Pinpoint the cell where the given text exists, returning its (X, Y) midpoint coordinate. 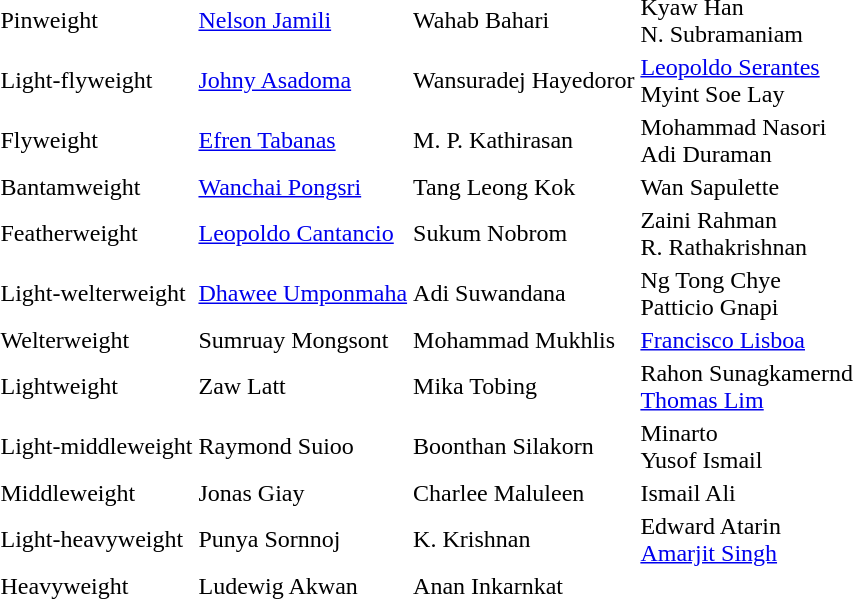
Jonas Giay (303, 493)
Mohammad Mukhlis (524, 340)
Tang Leong Kok (524, 187)
Efren Tabanas (303, 140)
Adi Suwandana (524, 294)
Dhawee Umponmaha (303, 294)
Wansuradej Hayedoror (524, 80)
Zaw Latt (303, 386)
Sukum Nobrom (524, 234)
Wanchai Pongsri (303, 187)
Charlee Maluleen (524, 493)
Raymond Suioo (303, 446)
Leopoldo Cantancio (303, 234)
Johny Asadoma (303, 80)
K. Krishnan (524, 540)
Mika Tobing (524, 386)
Sumruay Mongsont (303, 340)
M. P. Kathirasan (524, 140)
Punya Sornnoj (303, 540)
Boonthan Silakorn (524, 446)
